Capture the cell that displays the provided text and extract its [x, y] central coordinate. 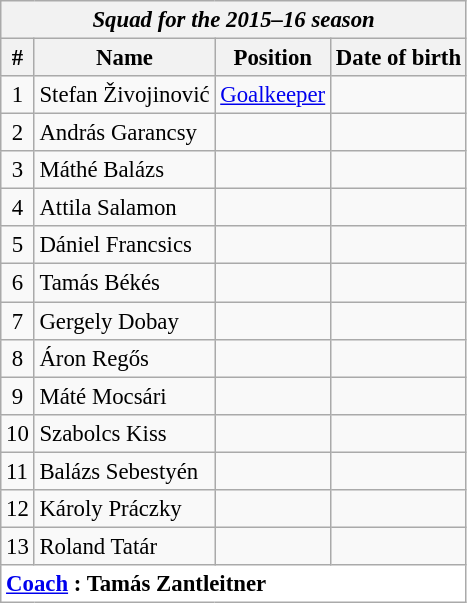
Goalkeeper [273, 95]
Szabolcs Kiss [124, 433]
1 [18, 95]
Áron Regős [124, 358]
11 [18, 471]
Gergely Dobay [124, 321]
Máthé Balázs [124, 170]
2 [18, 133]
Attila Salamon [124, 208]
8 [18, 358]
András Garancsy [124, 133]
# [18, 58]
6 [18, 283]
4 [18, 208]
12 [18, 509]
3 [18, 170]
Date of birth [399, 58]
13 [18, 546]
Károly Práczky [124, 509]
10 [18, 433]
Stefan Živojinović [124, 95]
Tamás Békés [124, 283]
Squad for the 2015–16 season [234, 20]
Position [273, 58]
Máté Mocsári [124, 396]
9 [18, 396]
Balázs Sebestyén [124, 471]
Coach : Tamás Zantleitner [234, 584]
7 [18, 321]
5 [18, 245]
Roland Tatár [124, 546]
Name [124, 58]
Dániel Francsics [124, 245]
